Return the [x, y] coordinate for the center point of the cell that contains the specified text.  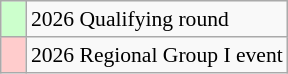
2026 Regional Group I event [157, 55]
2026 Qualifying round [157, 19]
